Scan for the cell matching the given text and deliver its (X, Y) coordinate at center. 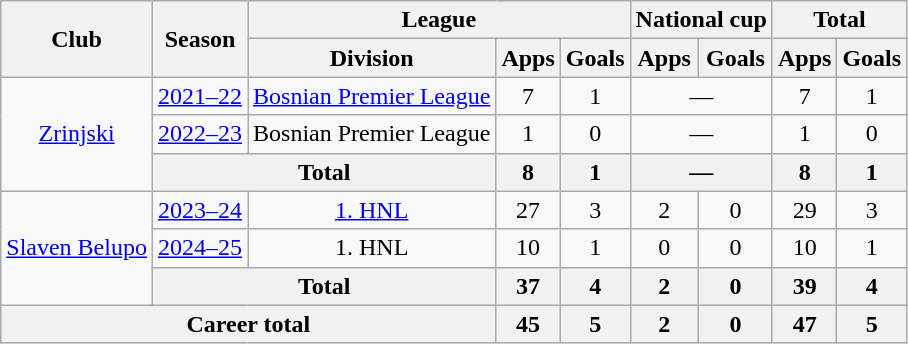
37 (528, 286)
Season (200, 39)
Zrinjski (77, 134)
29 (804, 210)
League (439, 20)
45 (528, 324)
39 (804, 286)
Career total (248, 324)
27 (528, 210)
Slaven Belupo (77, 248)
2024–25 (200, 248)
2022–23 (200, 134)
Club (77, 39)
National cup (701, 20)
Division (372, 58)
2021–22 (200, 96)
2023–24 (200, 210)
47 (804, 324)
